Find where the given text appears and provide that cell's center as [x, y] coordinate. 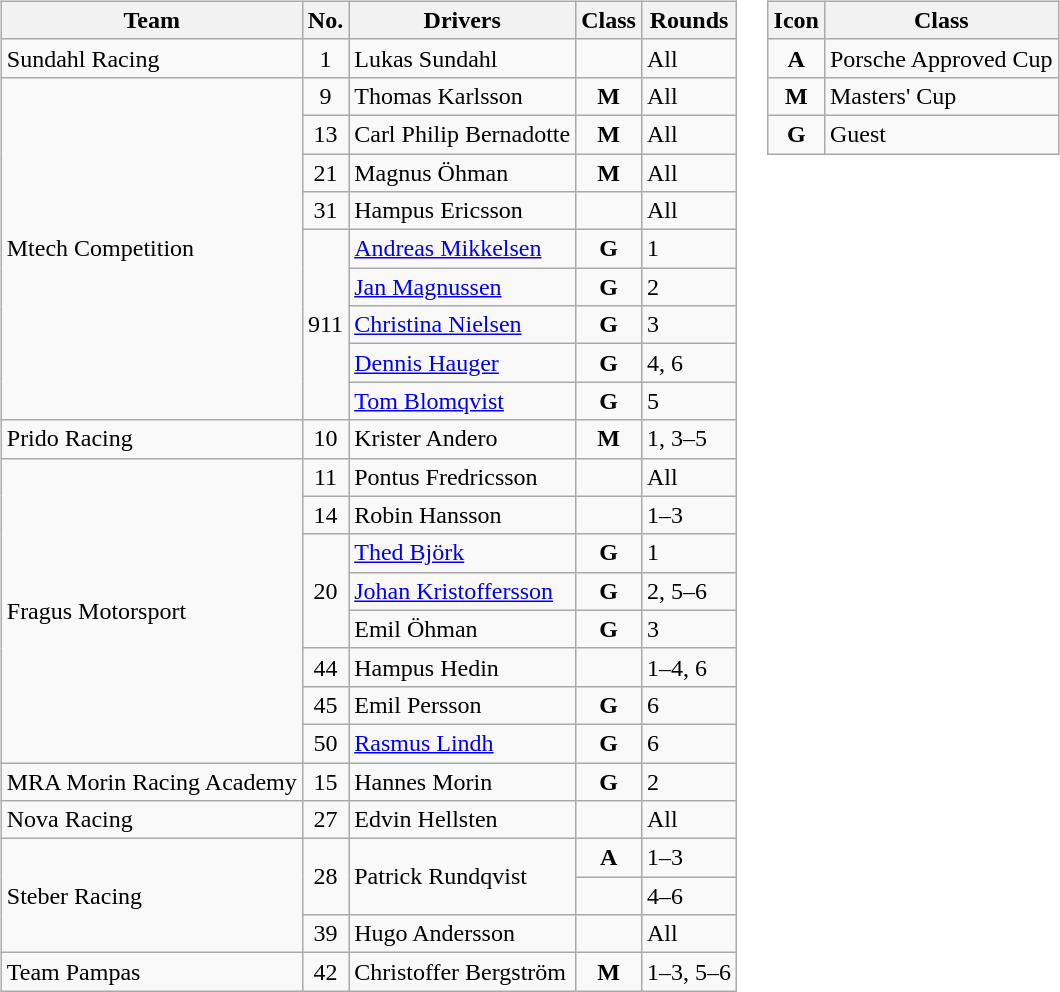
31 [325, 211]
Mtech Competition [152, 248]
13 [325, 134]
1–4, 6 [688, 667]
4, 6 [688, 363]
14 [325, 515]
Johan Kristoffersson [462, 591]
Sundahl Racing [152, 58]
Christina Nielsen [462, 325]
1–3, 5–6 [688, 972]
42 [325, 972]
1, 3–5 [688, 439]
Robin Hansson [462, 515]
Icon [796, 20]
Lukas Sundahl [462, 58]
Nova Racing [152, 820]
Jan Magnussen [462, 287]
Thomas Karlsson [462, 96]
39 [325, 934]
Edvin Hellsten [462, 820]
Prido Racing [152, 439]
Andreas Mikkelsen [462, 249]
Fragus Motorsport [152, 610]
Emil Persson [462, 705]
27 [325, 820]
Pontus Fredricsson [462, 477]
50 [325, 743]
No. [325, 20]
Magnus Öhman [462, 173]
45 [325, 705]
20 [325, 591]
Carl Philip Bernadotte [462, 134]
9 [325, 96]
Tom Blomqvist [462, 401]
10 [325, 439]
Masters' Cup [941, 96]
Krister Andero [462, 439]
15 [325, 781]
Rounds [688, 20]
5 [688, 401]
Hampus Hedin [462, 667]
Porsche Approved Cup [941, 58]
2, 5–6 [688, 591]
28 [325, 877]
MRA Morin Racing Academy [152, 781]
Christoffer Bergström [462, 972]
Patrick Rundqvist [462, 877]
Thed Björk [462, 553]
4–6 [688, 896]
Emil Öhman [462, 629]
44 [325, 667]
911 [325, 325]
Hampus Ericsson [462, 211]
21 [325, 173]
Hugo Andersson [462, 934]
Team Pampas [152, 972]
Dennis Hauger [462, 363]
Hannes Morin [462, 781]
Drivers [462, 20]
Guest [941, 134]
Rasmus Lindh [462, 743]
Steber Racing [152, 896]
11 [325, 477]
Team [152, 20]
